Return [X, Y] of the center of cell containing provided text 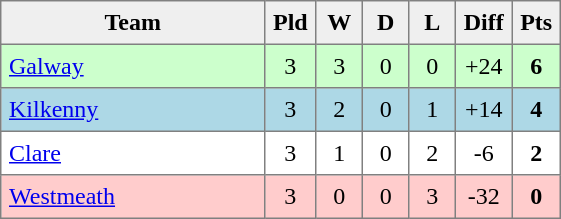
4 [536, 110]
Kilkenny [133, 110]
Diff [483, 23]
D [385, 23]
Galway [133, 66]
+14 [483, 110]
Pld [290, 23]
Clare [133, 153]
-32 [483, 197]
W [339, 23]
-6 [483, 153]
Pts [536, 23]
6 [536, 66]
L [432, 23]
Westmeath [133, 197]
+24 [483, 66]
Team [133, 23]
